Determine the [X, Y] coordinate at the center of the cell enclosing the given text.  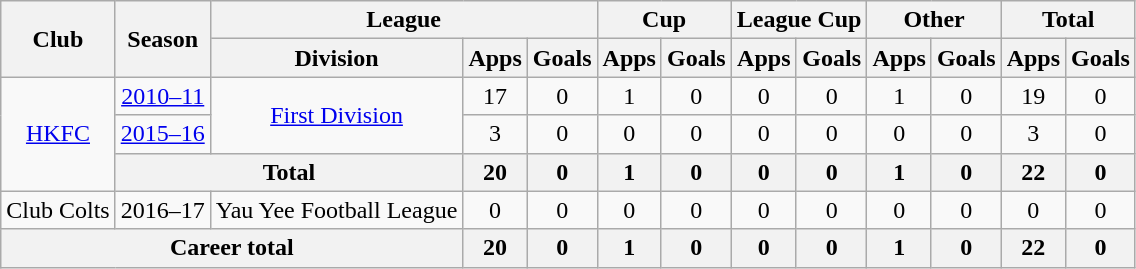
Division [336, 58]
League [404, 20]
2015–16 [162, 134]
Season [162, 39]
Other [934, 20]
HKFC [58, 134]
Yau Yee Football League [336, 210]
2016–17 [162, 210]
League Cup [799, 20]
Club [58, 39]
17 [495, 96]
19 [1033, 96]
First Division [336, 115]
2010–11 [162, 96]
Career total [232, 248]
Club Colts [58, 210]
Cup [664, 20]
